Provide the (X, Y) coordinate of the cell's center where the given text is located.  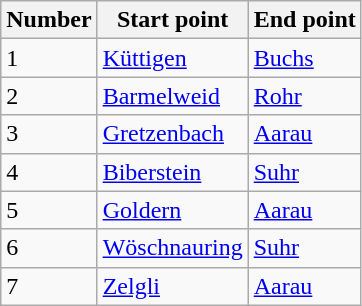
Zelgli (172, 286)
2 (49, 96)
Rohr (304, 96)
Start point (172, 20)
Number (49, 20)
Goldern (172, 210)
Gretzenbach (172, 134)
Wöschnauring (172, 248)
1 (49, 58)
End point (304, 20)
7 (49, 286)
Biberstein (172, 172)
3 (49, 134)
4 (49, 172)
Buchs (304, 58)
Barmelweid (172, 96)
6 (49, 248)
Küttigen (172, 58)
5 (49, 210)
